Search for the cell housing the specified text and yield its (x, y) center coordinate. 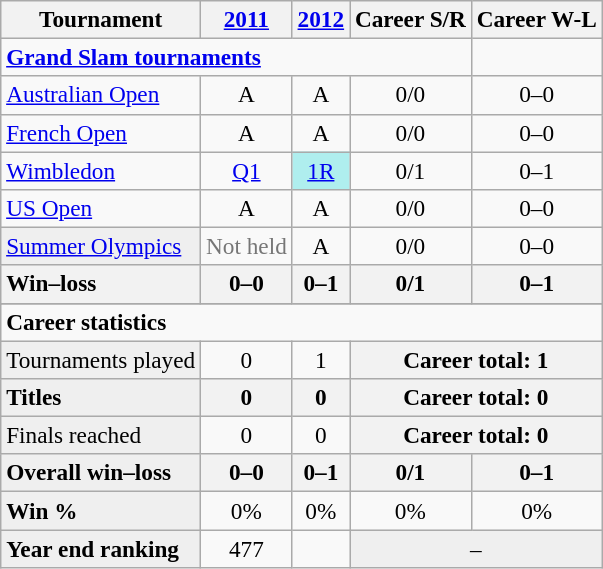
Tournament (101, 19)
Q1 (247, 170)
Tournaments played (101, 359)
French Open (101, 133)
1 (320, 359)
1R (320, 170)
Overall win–loss (101, 473)
Summer Olympics (101, 246)
Australian Open (101, 95)
Finals reached (101, 435)
Not held (247, 246)
Career S/R (411, 19)
Titles (101, 397)
US Open (101, 208)
– (476, 548)
Win % (101, 510)
Career W-L (536, 19)
Wimbledon (101, 170)
Year end ranking (101, 548)
Grand Slam tournaments (236, 57)
2012 (320, 19)
Win–loss (101, 284)
2011 (247, 19)
Career total: 1 (476, 359)
Career statistics (302, 322)
477 (247, 548)
